Detect which cell encompasses the target text, then output its [x, y] center coordinate. 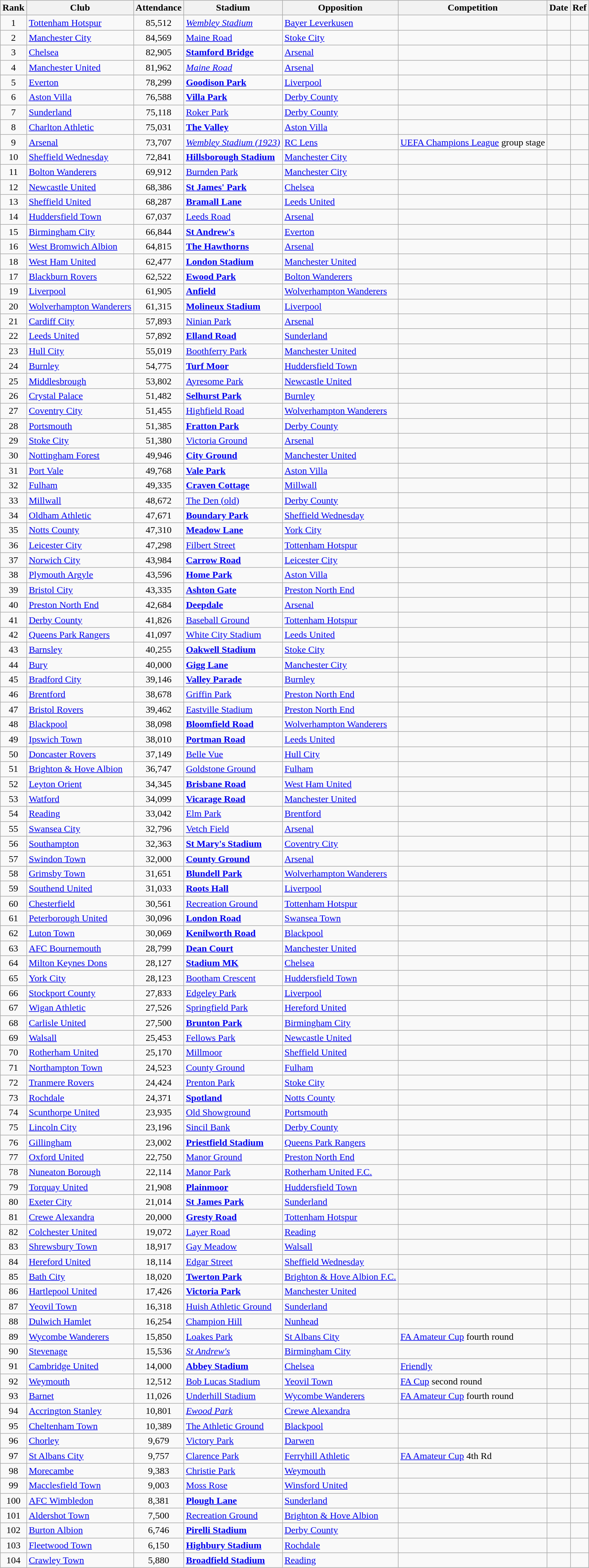
Craven Cottage [233, 486]
Pirelli Stadium [233, 1530]
92 [13, 1381]
78,299 [159, 82]
30 [13, 456]
Ashton Gate [233, 590]
102 [13, 1530]
62,522 [159, 276]
97 [13, 1456]
69,912 [159, 172]
62,477 [159, 262]
Hartlepool United [80, 1292]
Stadium MK [233, 963]
64,815 [159, 247]
Christie Park [233, 1471]
104 [13, 1560]
Goodison Park [233, 82]
90 [13, 1351]
St Mary's Stadium [233, 844]
76 [13, 1142]
Villa Park [233, 97]
Portman Road [233, 739]
33,042 [159, 814]
Victory Park [233, 1441]
Gay Meadow [233, 1247]
Chesterfield [80, 903]
68 [13, 1023]
Old Showground [233, 1112]
Carlisle United [80, 1023]
45 [13, 680]
Tranmere Rovers [80, 1082]
Abbey Stadium [233, 1366]
9 [13, 142]
Turf Moor [233, 366]
Northampton Town [80, 1068]
Bramall Lane [233, 202]
13 [13, 202]
AFC Bournemouth [80, 948]
72,841 [159, 157]
51,482 [159, 396]
79 [13, 1187]
12,512 [159, 1381]
37,149 [159, 754]
14 [13, 217]
82,905 [159, 53]
86 [13, 1292]
73 [13, 1097]
Swansea City [80, 829]
23,196 [159, 1127]
65 [13, 978]
Valley Parade [233, 680]
63 [13, 948]
Boothferry Park [233, 351]
Roker Park [233, 112]
28 [13, 426]
Crawley Town [80, 1560]
75,118 [159, 112]
Nunhead [340, 1321]
Roots Hall [233, 888]
Stevenage [80, 1351]
40,255 [159, 649]
66,844 [159, 232]
41,826 [159, 620]
Luton Town [80, 933]
Ipswich Town [80, 739]
Darwen [340, 1441]
Griffin Park [233, 695]
77 [13, 1157]
Sincil Bank [233, 1127]
Plymouth Argyle [80, 575]
11,026 [159, 1396]
11 [13, 172]
80 [13, 1202]
Nuneaton Borough [80, 1172]
24,523 [159, 1068]
47,310 [159, 530]
50 [13, 754]
99 [13, 1486]
26 [13, 396]
51,380 [159, 441]
Grimsby Town [80, 873]
34,099 [159, 799]
Charlton Athletic [80, 127]
Oldham Athletic [80, 515]
Crystal Palace [80, 396]
64 [13, 963]
The Den (old) [233, 500]
Home Park [233, 575]
7 [13, 112]
Stamford Bridge [233, 53]
98 [13, 1471]
43 [13, 649]
93 [13, 1396]
Southend United [80, 888]
20,000 [159, 1217]
Highbury Stadium [233, 1545]
42 [13, 635]
24 [13, 366]
6,746 [159, 1530]
81 [13, 1217]
Kenilworth Road [233, 933]
89 [13, 1336]
Vetch Field [233, 829]
Blundell Park [233, 873]
47,671 [159, 515]
100 [13, 1501]
St James' Park [233, 187]
32 [13, 486]
Norwich City [80, 560]
42,684 [159, 605]
Bootham Crescent [233, 978]
Oxford United [80, 1157]
Exeter City [80, 1202]
Layer Road [233, 1232]
FA Cup second round [473, 1381]
Wembley Stadium (1923) [233, 142]
8,381 [159, 1501]
FA Amateur Cup 4th Rd [473, 1456]
Rank [13, 8]
48 [13, 724]
The Valley [233, 127]
15,850 [159, 1336]
37 [13, 560]
Vicarage Road [233, 799]
29 [13, 441]
61 [13, 919]
Swansea Town [340, 919]
AFC Wimbledon [80, 1501]
43,984 [159, 560]
Gillingham [80, 1142]
43,335 [159, 590]
4 [13, 67]
Rotherham United [80, 1053]
Southampton [80, 844]
Ref [579, 8]
27,500 [159, 1023]
Springfield Park [233, 1008]
Wigan Athletic [80, 1008]
21 [13, 321]
Loakes Park [233, 1336]
39,462 [159, 709]
Goldstone Ground [233, 769]
Aldershot Town [80, 1515]
84,569 [159, 38]
60 [13, 903]
Priestfield Stadium [233, 1142]
5,880 [159, 1560]
78 [13, 1172]
White City Stadium [233, 635]
44 [13, 665]
57,892 [159, 336]
101 [13, 1515]
Eastville Stadium [233, 709]
46 [13, 695]
36 [13, 545]
Barnsley [80, 649]
24,371 [159, 1097]
Prenton Park [233, 1082]
25 [13, 381]
Molineux Stadium [233, 306]
15 [13, 232]
Meadow Lane [233, 530]
85,512 [159, 23]
Cardiff City [80, 321]
51 [13, 769]
Deepdale [233, 605]
Colchester United [80, 1232]
9,003 [159, 1486]
3 [13, 53]
30,096 [159, 919]
Brighton & Hove Albion F.C. [340, 1277]
16 [13, 247]
55 [13, 829]
Peterborough United [80, 919]
Fleetwood Town [80, 1545]
City Ground [233, 456]
68,287 [159, 202]
16,254 [159, 1321]
95 [13, 1426]
8 [13, 127]
Plainmoor [233, 1187]
Bristol City [80, 590]
Burnden Park [233, 172]
7,500 [159, 1515]
53 [13, 799]
55,019 [159, 351]
2 [13, 38]
Bayer Leverkusen [340, 23]
Fratton Park [233, 426]
21,908 [159, 1187]
Ferryhill Athletic [340, 1456]
88 [13, 1321]
57 [13, 859]
75 [13, 1127]
Wembley Stadium [233, 23]
Vale Park [233, 471]
Ayresome Park [233, 381]
Hillsborough Stadium [233, 157]
49,946 [159, 456]
Nottingham Forest [80, 456]
72 [13, 1082]
Middlesbrough [80, 381]
London Stadium [233, 262]
32,363 [159, 844]
Underhill Stadium [233, 1396]
69 [13, 1038]
14,000 [159, 1366]
9,383 [159, 1471]
31,651 [159, 873]
84 [13, 1262]
49,335 [159, 486]
Gresty Road [233, 1217]
Gigg Lane [233, 665]
Watford [80, 799]
Cambridge United [80, 1366]
Bath City [80, 1277]
61,905 [159, 291]
22 [13, 336]
Victoria Ground [233, 441]
33 [13, 500]
76,588 [159, 97]
34 [13, 515]
21,014 [159, 1202]
38 [13, 575]
34,345 [159, 784]
Manor Park [233, 1172]
54 [13, 814]
Accrington Stanley [80, 1411]
31 [13, 471]
Barnet [80, 1396]
9,757 [159, 1456]
Boundary Park [233, 515]
Elland Road [233, 336]
19 [13, 291]
Stadium [233, 8]
6 [13, 97]
85 [13, 1277]
22,114 [159, 1172]
Rotherham United F.C. [340, 1172]
UEFA Champions League group stage [473, 142]
43,596 [159, 575]
96 [13, 1441]
38,098 [159, 724]
75,031 [159, 127]
91 [13, 1366]
18,114 [159, 1262]
10,389 [159, 1426]
Leeds Road [233, 217]
66 [13, 993]
Selhurst Park [233, 396]
10 [13, 157]
71 [13, 1068]
Anfield [233, 291]
Brunton Park [233, 1023]
52 [13, 784]
Moss Rose [233, 1486]
Bloomfield Road [233, 724]
Dean Court [233, 948]
68,386 [159, 187]
41 [13, 620]
Clarence Park [233, 1456]
38,010 [159, 739]
Twerton Park [233, 1277]
9,679 [159, 1441]
Champion Hill [233, 1321]
32,796 [159, 829]
40,000 [159, 665]
Opposition [340, 8]
35 [13, 530]
Millmoor [233, 1053]
Morecambe [80, 1471]
Spotland [233, 1097]
Oakwell Stadium [233, 649]
Torquay United [80, 1187]
17 [13, 276]
28,799 [159, 948]
57,893 [159, 321]
Carrow Road [233, 560]
Milton Keynes Dons [80, 963]
Scunthorpe United [80, 1112]
Highfield Road [233, 411]
48,672 [159, 500]
Bob Lucas Stadium [233, 1381]
17,426 [159, 1292]
58 [13, 873]
Filbert Street [233, 545]
Dulwich Hamlet [80, 1321]
54,775 [159, 366]
59 [13, 888]
Chorley [80, 1441]
40 [13, 605]
28,123 [159, 978]
27 [13, 411]
27,526 [159, 1008]
87 [13, 1306]
51,455 [159, 411]
Ninian Park [233, 321]
Plough Lane [233, 1501]
38,678 [159, 695]
49 [13, 739]
24,424 [159, 1082]
10,801 [159, 1411]
6,150 [159, 1545]
30,069 [159, 933]
22,750 [159, 1157]
25,453 [159, 1038]
Lincoln City [80, 1127]
Huish Athletic Ground [233, 1306]
67 [13, 1008]
Bristol Rovers [80, 709]
Broadfield Stadium [233, 1560]
18 [13, 262]
The Hawthorns [233, 247]
Blackburn Rovers [80, 276]
27,833 [159, 993]
20 [13, 306]
The Athletic Ground [233, 1426]
62 [13, 933]
Doncaster Rovers [80, 754]
Bradford City [80, 680]
61,315 [159, 306]
18,917 [159, 1247]
47 [13, 709]
31,033 [159, 888]
Victoria Park [233, 1292]
16,318 [159, 1306]
Competition [473, 8]
83 [13, 1247]
Swindon Town [80, 859]
41,097 [159, 635]
Leyton Orient [80, 784]
39 [13, 590]
32,000 [159, 859]
56 [13, 844]
30,561 [159, 903]
Winsford United [340, 1486]
Bury [80, 665]
Club [80, 8]
Burton Albion [80, 1530]
49,768 [159, 471]
23,935 [159, 1112]
81,962 [159, 67]
Baseball Ground [233, 620]
39,146 [159, 680]
51,385 [159, 426]
47,298 [159, 545]
Date [559, 8]
Manor Ground [233, 1157]
Stockport County [80, 993]
Attendance [159, 8]
67,037 [159, 217]
Port Vale [80, 471]
Friendly [473, 1366]
19,072 [159, 1232]
Fellows Park [233, 1038]
53,802 [159, 381]
West Bromwich Albion [80, 247]
18,020 [159, 1277]
23,002 [159, 1142]
70 [13, 1053]
12 [13, 187]
Belle Vue [233, 754]
28,127 [159, 963]
82 [13, 1232]
23 [13, 351]
103 [13, 1545]
Macclesfield Town [80, 1486]
Edgar Street [233, 1262]
Elm Park [233, 814]
73,707 [159, 142]
Edgeley Park [233, 993]
London Road [233, 919]
Cheltenham Town [80, 1426]
36,747 [159, 769]
RC Lens [340, 142]
1 [13, 23]
Shrewsbury Town [80, 1247]
15,536 [159, 1351]
Brisbane Road [233, 784]
St James Park [233, 1202]
74 [13, 1112]
94 [13, 1411]
5 [13, 82]
25,170 [159, 1053]
